For the text-containing cell, return its midpoint in [X, Y] coordinate format. 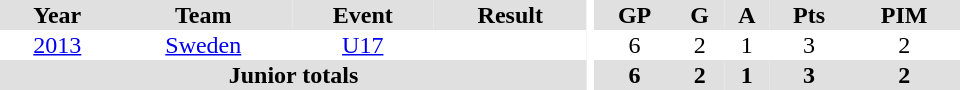
U17 [363, 45]
Year [58, 15]
PIM [904, 15]
GP [635, 15]
A [747, 15]
Sweden [204, 45]
Junior totals [294, 75]
Result [511, 15]
Event [363, 15]
Pts [810, 15]
Team [204, 15]
2013 [58, 45]
G [700, 15]
